Provide the [X, Y] coordinate of the cell's center where the given text is located.  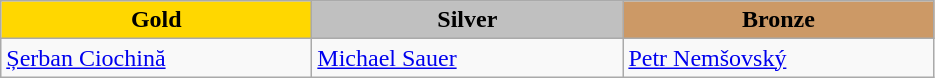
Michael Sauer [468, 58]
Petr Nemšovský [778, 58]
Bronze [778, 20]
Gold [156, 20]
Silver [468, 20]
Șerban Ciochină [156, 58]
